Locate the cell with the specified text and output its (x, y) center coordinate. 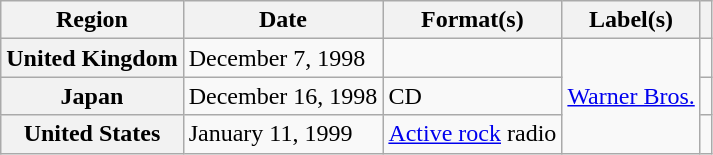
Label(s) (631, 20)
Date (283, 20)
December 7, 1998 (283, 58)
United Kingdom (92, 58)
December 16, 1998 (283, 96)
Active rock radio (472, 134)
January 11, 1999 (283, 134)
Format(s) (472, 20)
Warner Bros. (631, 96)
Japan (92, 96)
Region (92, 20)
United States (92, 134)
CD (472, 96)
